Scan for the cell matching the given text and deliver its [x, y] coordinate at center. 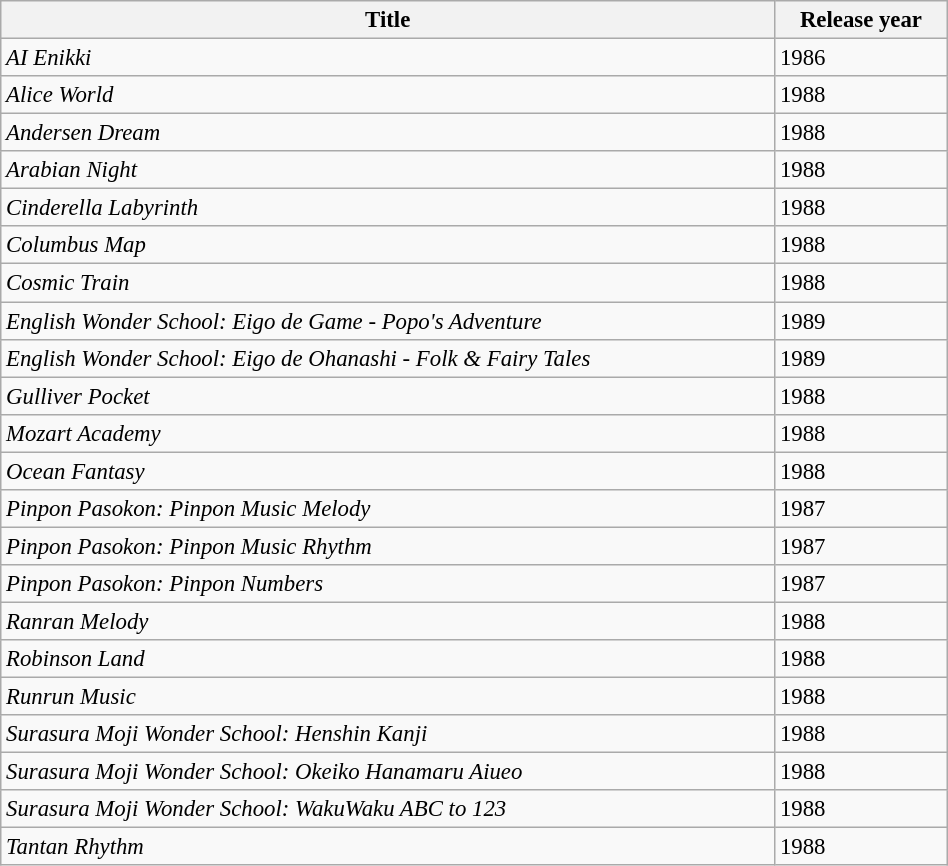
Surasura Moji Wonder School: WakuWaku ABC to 123 [388, 809]
Columbus Map [388, 245]
Arabian Night [388, 170]
English Wonder School: Eigo de Ohanashi - Folk & Fairy Tales [388, 358]
Cinderella Labyrinth [388, 208]
English Wonder School: Eigo de Game - Popo's Adventure [388, 321]
Pinpon Pasokon: Pinpon Music Rhythm [388, 546]
Tantan Rhythm [388, 847]
Pinpon Pasokon: Pinpon Numbers [388, 584]
Surasura Moji Wonder School: Henshin Kanji [388, 734]
Title [388, 20]
Mozart Academy [388, 433]
AI Enikki [388, 58]
Cosmic Train [388, 283]
Andersen Dream [388, 133]
Release year [862, 20]
1986 [862, 58]
Robinson Land [388, 659]
Alice World [388, 95]
Runrun Music [388, 697]
Ocean Fantasy [388, 471]
Pinpon Pasokon: Pinpon Music Melody [388, 509]
Surasura Moji Wonder School: Okeiko Hanamaru Aiueo [388, 772]
Gulliver Pocket [388, 396]
Ranran Melody [388, 621]
